Locate the cell with the specified text and output its (x, y) center coordinate. 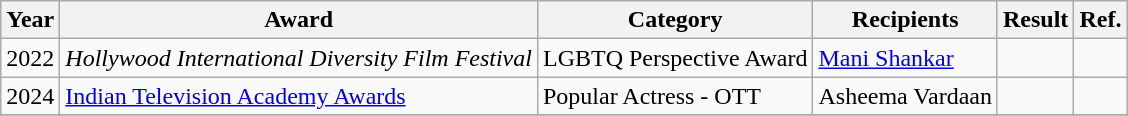
Hollywood International Diversity Film Festival (299, 58)
Indian Television Academy Awards (299, 96)
Award (299, 20)
2022 (30, 58)
Year (30, 20)
2024 (30, 96)
Recipients (906, 20)
Result (1035, 20)
Mani Shankar (906, 58)
Category (674, 20)
LGBTQ Perspective Award (674, 58)
Popular Actress - OTT (674, 96)
Asheema Vardaan (906, 96)
Ref. (1100, 20)
